Search for the cell housing the specified text and yield its (x, y) center coordinate. 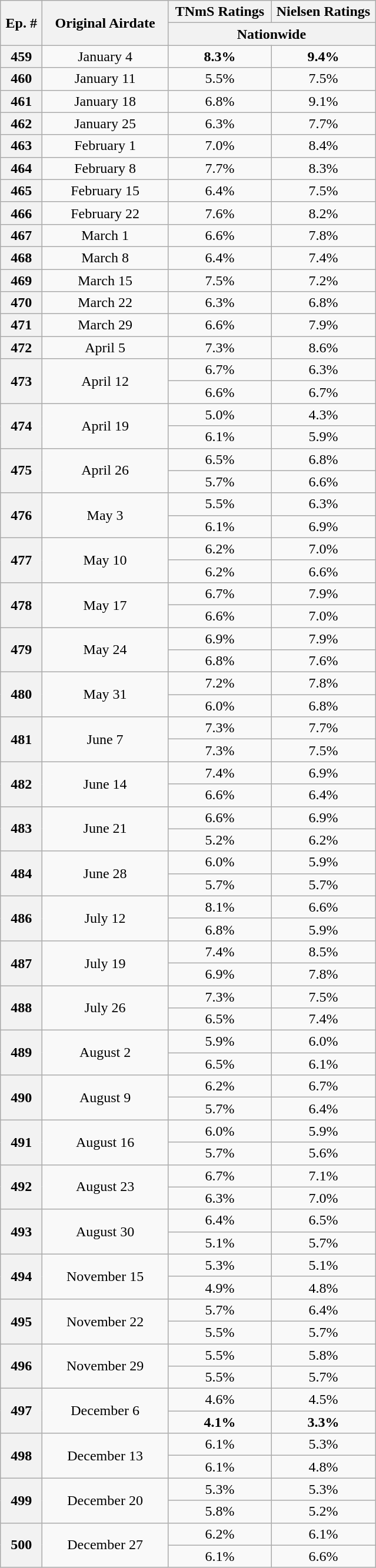
4.9% (219, 1287)
484 (21, 873)
482 (21, 784)
July 26 (105, 1008)
April 5 (105, 348)
December 13 (105, 1456)
498 (21, 1456)
4.6% (219, 1400)
487 (21, 963)
492 (21, 1187)
496 (21, 1366)
June 28 (105, 873)
472 (21, 348)
February 22 (105, 213)
February 15 (105, 191)
4.3% (323, 415)
January 25 (105, 124)
461 (21, 101)
April 12 (105, 381)
490 (21, 1097)
August 2 (105, 1053)
3.3% (323, 1422)
Nationwide (271, 34)
465 (21, 191)
462 (21, 124)
470 (21, 303)
December 27 (105, 1545)
460 (21, 79)
9.1% (323, 101)
493 (21, 1232)
499 (21, 1500)
497 (21, 1411)
486 (21, 918)
478 (21, 605)
May 24 (105, 649)
8.5% (323, 952)
459 (21, 56)
August 30 (105, 1232)
500 (21, 1545)
February 1 (105, 146)
March 22 (105, 303)
5.6% (323, 1153)
8.4% (323, 146)
June 14 (105, 784)
463 (21, 146)
May 3 (105, 515)
8.1% (219, 907)
474 (21, 426)
477 (21, 560)
December 20 (105, 1500)
8.6% (323, 348)
5.0% (219, 415)
March 15 (105, 281)
January 18 (105, 101)
494 (21, 1276)
481 (21, 739)
469 (21, 281)
468 (21, 258)
491 (21, 1142)
4.1% (219, 1422)
November 22 (105, 1321)
June 7 (105, 739)
464 (21, 168)
November 15 (105, 1276)
June 21 (105, 829)
July 19 (105, 963)
May 31 (105, 695)
August 9 (105, 1097)
475 (21, 471)
488 (21, 1008)
476 (21, 515)
March 8 (105, 258)
473 (21, 381)
February 8 (105, 168)
Original Airdate (105, 23)
483 (21, 829)
July 12 (105, 918)
480 (21, 695)
495 (21, 1321)
August 16 (105, 1142)
December 6 (105, 1411)
August 23 (105, 1187)
Nielsen Ratings (323, 12)
7.1% (323, 1176)
March 29 (105, 325)
479 (21, 649)
April 19 (105, 426)
January 4 (105, 56)
471 (21, 325)
9.4% (323, 56)
TNmS Ratings (219, 12)
466 (21, 213)
May 17 (105, 605)
March 1 (105, 235)
January 11 (105, 79)
489 (21, 1053)
April 26 (105, 471)
467 (21, 235)
May 10 (105, 560)
8.2% (323, 213)
4.5% (323, 1400)
November 29 (105, 1366)
Ep. # (21, 23)
